Capture the cell that displays the provided text and extract its (X, Y) central coordinate. 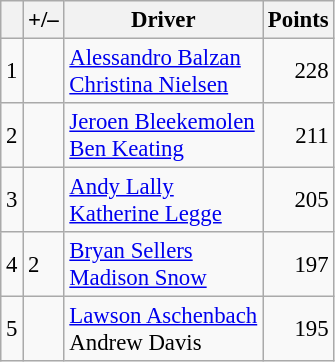
1 (12, 72)
5 (12, 330)
228 (298, 72)
211 (298, 136)
+/– (44, 20)
197 (298, 264)
Jeroen Bleekemolen Ben Keating (163, 136)
205 (298, 200)
Driver (163, 20)
195 (298, 330)
Bryan Sellers Madison Snow (163, 264)
4 (12, 264)
Andy Lally Katherine Legge (163, 200)
Lawson Aschenbach Andrew Davis (163, 330)
3 (12, 200)
Points (298, 20)
Alessandro Balzan Christina Nielsen (163, 72)
